From the cell containing the given text, extract its center point as (X, Y) coordinate. 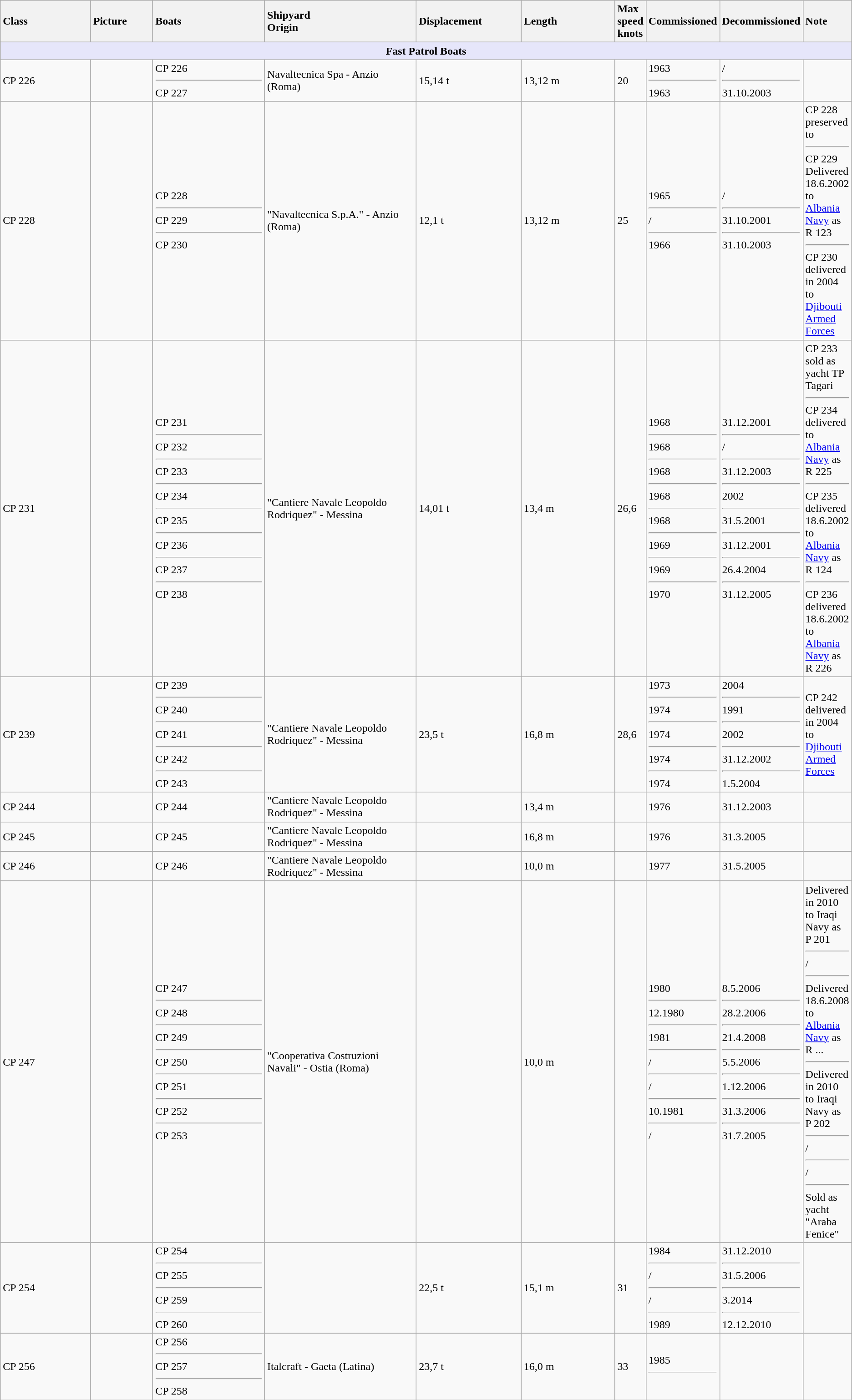
CP 247CP 248 CP 249CP 250CP 251CP 252CP 253 (209, 1061)
31.3.2005 (761, 836)
23,5 t (469, 734)
Length (568, 21)
1985 (683, 1366)
1984//1989 (683, 1288)
/31.10.2003 (761, 81)
20041991200231.12.20021.5.2004 (761, 734)
CP 231CP 232CP 233CP 234CP 235CP 236CP 237CP 238 (209, 508)
16,0 m (568, 1366)
Displacement (469, 21)
20 (630, 81)
Commissioned (683, 21)
12,1 t (469, 221)
CP 231 (46, 508)
28,6 (630, 734)
15,14 t (469, 81)
Picture (122, 21)
ShipyardOrigin (340, 21)
Fast Patrol Boats (426, 51)
CP 254 (46, 1288)
CP 239CP 240CP 241 CP 242CP 243 (209, 734)
26,6 (630, 508)
31.12.2001/31.12.2003200231.5.200131.12.200126.4.200431.12.2005 (761, 508)
19631963 (683, 81)
Maxspeedknots (630, 21)
1977 (683, 866)
14,01 t (469, 508)
31.12.201031.5.20063.2014 12.12.2010 (761, 1288)
19681968196819681968196919691970 (683, 508)
/31.10.200131.10.2003 (761, 221)
8.5.200628.2.200621.4.20085.5.20061.12.200631.3.200631.7.2005 (761, 1061)
"Cooperativa Costruzioni Navali" - Ostia (Roma) (340, 1061)
CP 226 (46, 81)
25 (630, 221)
CP 226CP 227 (209, 81)
CP 239 (46, 734)
CP 228 preserved to CP 229 Delivered 18.6.2002 to Albania Navy as R 123CP 230 delivered in 2004 to Djibouti Armed Forces (827, 221)
CP 256 (46, 1366)
Italcraft - Gaeta (Latina) (340, 1366)
Note (827, 21)
CP 242 delivered in 2004 to Djibouti Armed Forces (827, 734)
CP 228CP 229CP 230 (209, 221)
1965/1966 (683, 221)
Decommissioned (761, 21)
31.5.2005 (761, 866)
CP 254CP 255CP 259CP 260 (209, 1288)
CP 256CP 257CP 258 (209, 1366)
15,1 m (568, 1288)
"Navaltecnica S.p.A." - Anzio (Roma) (340, 221)
19731974197419741974 (683, 734)
Class (46, 21)
Navaltecnica Spa - Anzio (Roma) (340, 81)
CP 228 (46, 221)
31 (630, 1288)
33 (630, 1366)
23,7 t (469, 1366)
Boats (209, 21)
31.12.2003 (761, 807)
198012.19801981//10.1981/ (683, 1061)
CP 247 (46, 1061)
22,5 t (469, 1288)
